Return the [X, Y] coordinate for the center point of the cell that contains the specified text.  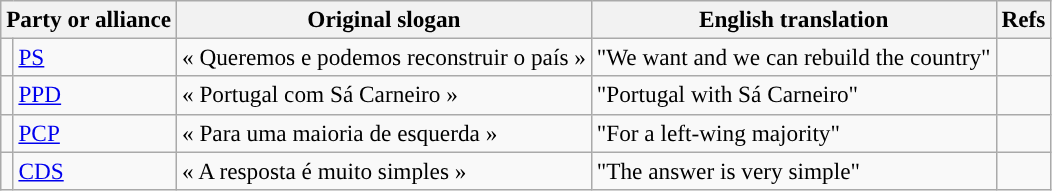
« Portugal com Sá Carneiro » [384, 95]
« Queremos e podemos reconstruir o país » [384, 57]
Original slogan [384, 19]
"We want and we can rebuild the country" [794, 57]
PPD [95, 95]
PCP [95, 133]
Party or alliance [89, 19]
Refs [1024, 19]
"For a left-wing majority" [794, 133]
CDS [95, 170]
« Para uma maioria de esquerda » [384, 133]
"Portugal with Sá Carneiro" [794, 95]
English translation [794, 19]
« A resposta é muito simples » [384, 170]
PS [95, 57]
"The answer is very simple" [794, 170]
